Locate the cell with the specified text and output its [x, y] center coordinate. 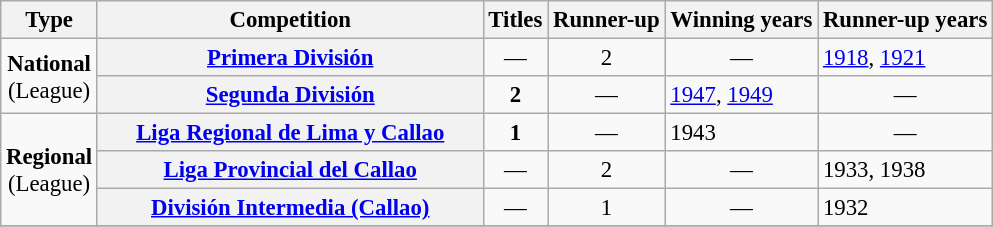
Type [50, 20]
Competition [290, 20]
1943 [742, 133]
Winning years [742, 20]
1933, 1938 [906, 170]
Primera División [290, 58]
1932 [906, 208]
Runner-up years [906, 20]
Titles [516, 20]
1947, 1949 [742, 95]
Segunda División [290, 95]
Liga Provincial del Callao [290, 170]
1918, 1921 [906, 58]
Regional(League) [50, 170]
National(League) [50, 76]
Runner-up [606, 20]
División Intermedia (Callao) [290, 208]
Liga Regional de Lima y Callao [290, 133]
